Determine the (x, y) coordinate at the center of the cell enclosing the given text.  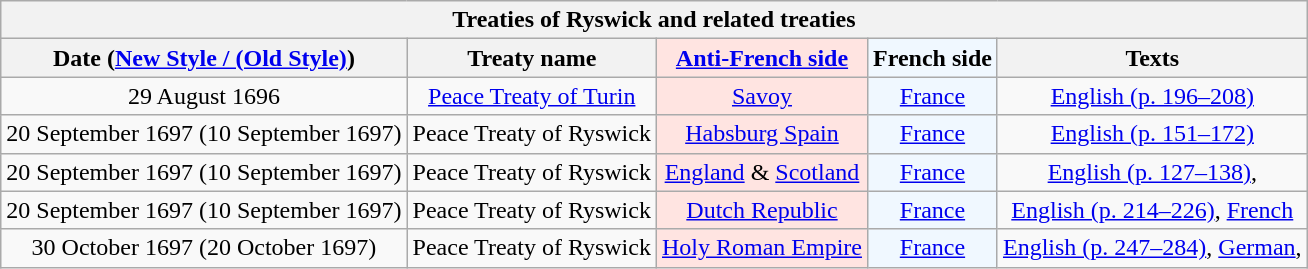
Treaties of Ryswick and related treaties (654, 20)
Date (New Style / (Old Style)) (204, 58)
Treaty name (532, 58)
Holy Roman Empire (762, 248)
English (p. 214–226), French (1152, 210)
English (p. 196–208) (1152, 96)
Anti-French side (762, 58)
England & Scotland (762, 172)
Savoy (762, 96)
English (p. 127–138), (1152, 172)
French side (932, 58)
Peace Treaty of Turin (532, 96)
English (p. 247–284), German, (1152, 248)
29 August 1696 (204, 96)
Habsburg Spain (762, 134)
30 October 1697 (20 October 1697) (204, 248)
Texts (1152, 58)
Dutch Republic (762, 210)
English (p. 151–172) (1152, 134)
